Pinpoint the cell where the given text exists, returning its (X, Y) midpoint coordinate. 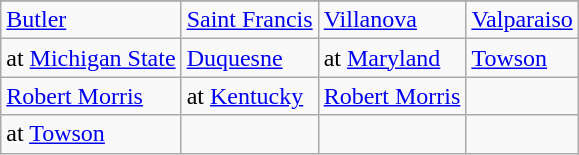
at Michigan State (91, 58)
at Maryland (392, 58)
Butler (91, 20)
at Kentucky (250, 96)
at Towson (91, 134)
Duquesne (250, 58)
Towson (522, 58)
Valparaiso (522, 20)
Saint Francis (250, 20)
Villanova (392, 20)
